For the text-containing cell, return its midpoint in (x, y) coordinate format. 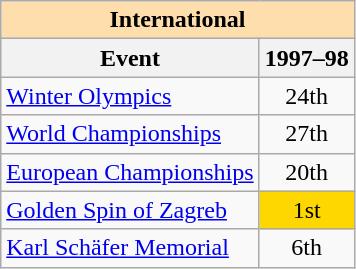
Event (130, 58)
1997–98 (306, 58)
Winter Olympics (130, 96)
6th (306, 248)
World Championships (130, 134)
24th (306, 96)
Karl Schäfer Memorial (130, 248)
International (178, 20)
European Championships (130, 172)
Golden Spin of Zagreb (130, 210)
20th (306, 172)
27th (306, 134)
1st (306, 210)
